Determine the [x, y] coordinate at the center of the cell enclosing the given text.  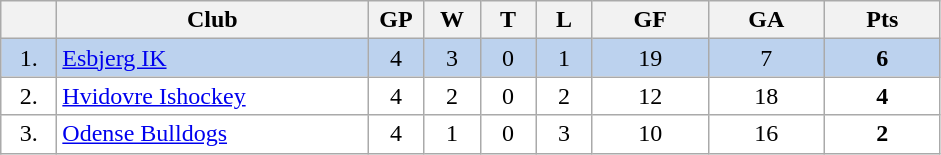
GF [650, 20]
T [508, 20]
18 [766, 96]
Hvidovre Ishockey [212, 96]
19 [650, 58]
L [564, 20]
3. [29, 134]
6 [882, 58]
1. [29, 58]
2. [29, 96]
Club [212, 20]
10 [650, 134]
Esbjerg IK [212, 58]
GP [396, 20]
W [452, 20]
Pts [882, 20]
16 [766, 134]
Odense Bulldogs [212, 134]
7 [766, 58]
GA [766, 20]
12 [650, 96]
